Find where the given text appears and provide that cell's center as [X, Y] coordinate. 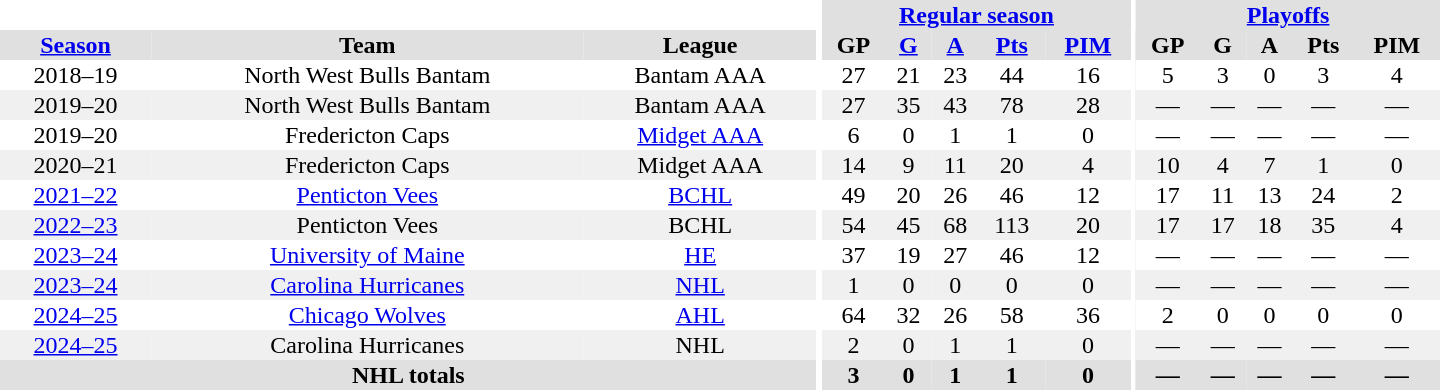
10 [1168, 165]
Season [76, 45]
Regular season [976, 15]
NHL totals [408, 375]
13 [1270, 195]
32 [908, 315]
Chicago Wolves [368, 315]
14 [854, 165]
44 [1012, 75]
5 [1168, 75]
2020–21 [76, 165]
University of Maine [368, 255]
23 [956, 75]
58 [1012, 315]
Playoffs [1288, 15]
2018–19 [76, 75]
24 [1324, 195]
45 [908, 225]
113 [1012, 225]
49 [854, 195]
2022–23 [76, 225]
19 [908, 255]
6 [854, 135]
64 [854, 315]
League [700, 45]
36 [1088, 315]
7 [1270, 165]
43 [956, 105]
18 [1270, 225]
AHL [700, 315]
78 [1012, 105]
54 [854, 225]
37 [854, 255]
68 [956, 225]
9 [908, 165]
2021–22 [76, 195]
Team [368, 45]
28 [1088, 105]
HE [700, 255]
16 [1088, 75]
21 [908, 75]
